Locate the cell with the specified text and output its [x, y] center coordinate. 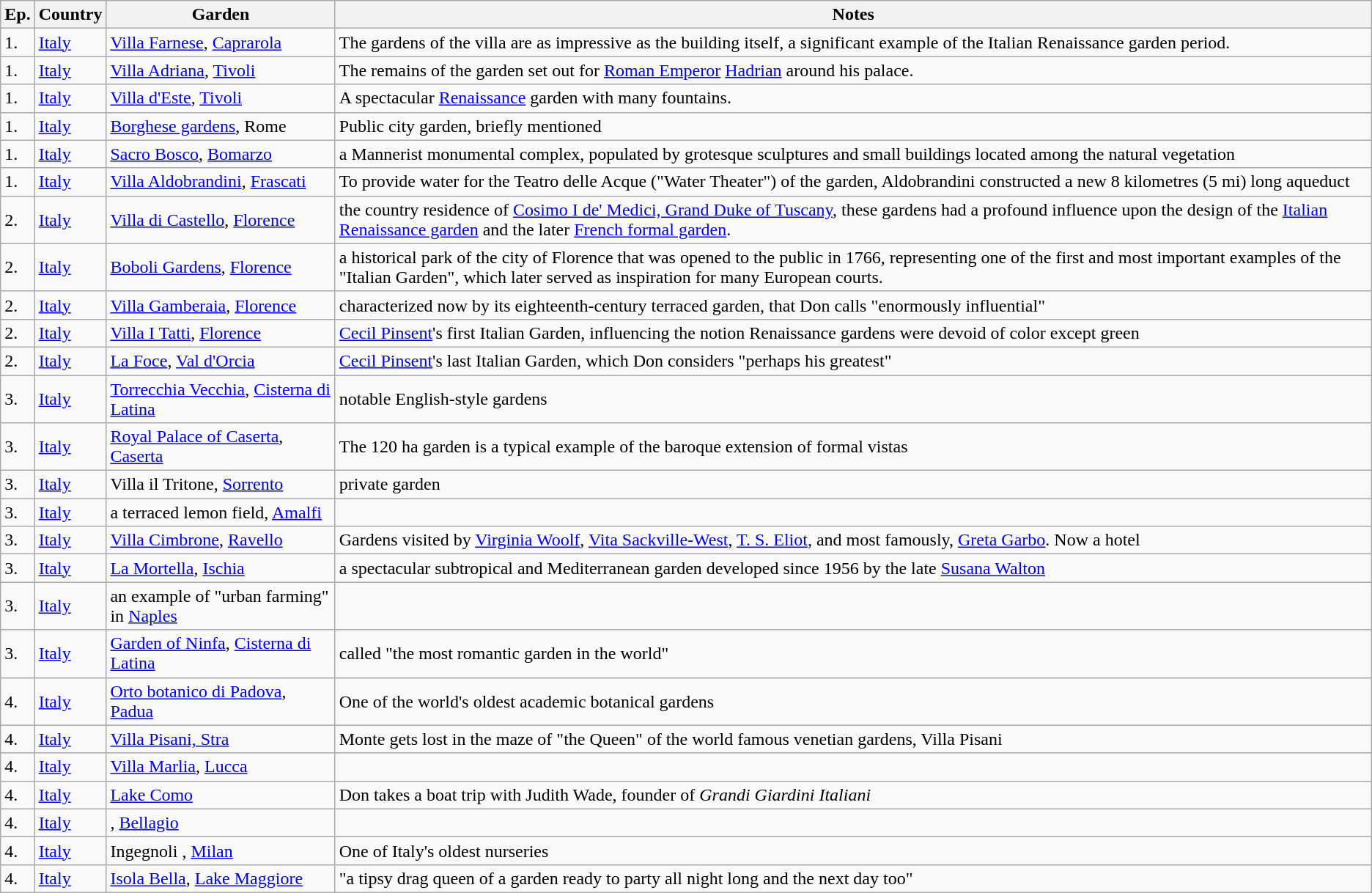
Villa Cimbrone, Ravello [221, 540]
Royal Palace of Caserta, Caserta [221, 447]
La Mortella, Ischia [221, 568]
Torrecchia Vecchia, Cisterna di Latina [221, 399]
Ep. [18, 15]
To provide water for the Teatro delle Acque ("Water Theater") of the garden, Aldobrandini constructed a new 8 kilometres (5 mi) long aqueduct [853, 182]
One of the world's oldest academic botanical gardens [853, 701]
Isola Bella, Lake Maggiore [221, 878]
La Foce, Val d'Orcia [221, 361]
Borghese gardens, Rome [221, 126]
Sacro Bosco, Bomarzo [221, 154]
a terraced lemon field, Amalfi [221, 512]
characterized now by its eighteenth-century terraced garden, that Don calls "enormously influential" [853, 305]
Boboli Gardens, Florence [221, 267]
Villa Adriana, Tivoli [221, 70]
Don takes a boat trip with Judith Wade, founder of Grandi Giardini Italiani [853, 795]
Gardens visited by Virginia Woolf, Vita Sackville-West, T. S. Eliot, and most famously, Greta Garbo. Now a hotel [853, 540]
Villa di Castello, Florence [221, 220]
A spectacular Renaissance garden with many fountains. [853, 98]
notable English-style gardens [853, 399]
a Mannerist monumental complex, populated by grotesque sculptures and small buildings located among the natural vegetation [853, 154]
private garden [853, 485]
called "the most romantic garden in the world" [853, 654]
Villa Pisani, Stra [221, 739]
Public city garden, briefly mentioned [853, 126]
Villa d'Este, Tivoli [221, 98]
Cecil Pinsent's last Italian Garden, which Don considers "perhaps his greatest" [853, 361]
an example of "urban farming" in Naples [221, 606]
One of Italy's oldest nurseries [853, 850]
Villa il Tritone, Sorrento [221, 485]
Country [70, 15]
Orto botanico di Padova, Padua [221, 701]
Lake Como [221, 795]
Garden of Ninfa, Cisterna di Latina [221, 654]
The gardens of the villa are as impressive as the building itself, a significant example of the Italian Renaissance garden period. [853, 43]
Villa Gamberaia, Florence [221, 305]
Monte gets lost in the maze of "the Queen" of the world famous venetian gardens, Villa Pisani [853, 739]
Cecil Pinsent's first Italian Garden, influencing the notion Renaissance gardens were devoid of color except green [853, 333]
Notes [853, 15]
Garden [221, 15]
, Bellagio [221, 823]
The 120 ha garden is a typical example of the baroque extension of formal vistas [853, 447]
Villa I Tatti, Florence [221, 333]
Villa Marlia, Lucca [221, 767]
a spectacular subtropical and Mediterranean garden developed since 1956 by the late Susana Walton [853, 568]
The remains of the garden set out for Roman Emperor Hadrian around his palace. [853, 70]
Villa Aldobrandini, Frascati [221, 182]
Ingegnoli , Milan [221, 850]
"a tipsy drag queen of a garden ready to party all night long and the next day too" [853, 878]
Villa Farnese, Caprarola [221, 43]
